Provide the (x, y) coordinate of the cell's center where the given text is located.  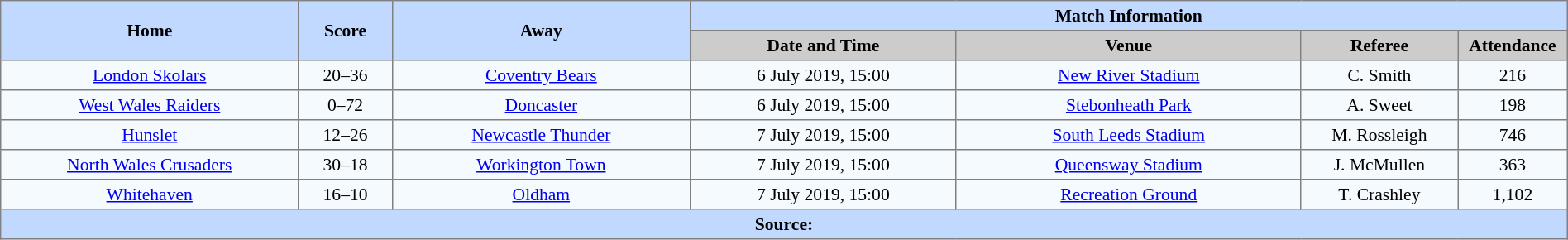
North Wales Crusaders (150, 165)
Coventry Bears (541, 75)
Match Information (1128, 16)
J. McMullen (1379, 165)
Date and Time (823, 46)
Recreation Ground (1128, 194)
Workington Town (541, 165)
London Skolars (150, 75)
16–10 (346, 194)
Queensway Stadium (1128, 165)
Source: (784, 224)
363 (1513, 165)
0–72 (346, 105)
Away (541, 31)
South Leeds Stadium (1128, 135)
Attendance (1513, 46)
198 (1513, 105)
1,102 (1513, 194)
A. Sweet (1379, 105)
Whitehaven (150, 194)
Oldham (541, 194)
Venue (1128, 46)
T. Crashley (1379, 194)
Hunslet (150, 135)
C. Smith (1379, 75)
West Wales Raiders (150, 105)
M. Rossleigh (1379, 135)
Referee (1379, 46)
Home (150, 31)
Newcastle Thunder (541, 135)
20–36 (346, 75)
12–26 (346, 135)
746 (1513, 135)
216 (1513, 75)
New River Stadium (1128, 75)
Stebonheath Park (1128, 105)
Doncaster (541, 105)
Score (346, 31)
30–18 (346, 165)
